Locate the cell with the specified text and output its [x, y] center coordinate. 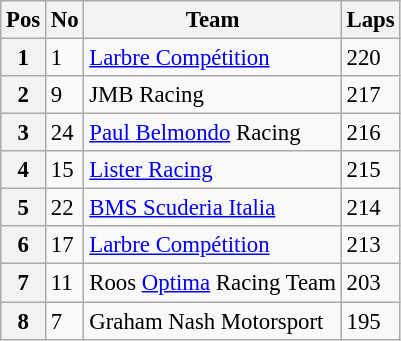
Roos Optima Racing Team [212, 283]
214 [370, 208]
195 [370, 321]
203 [370, 283]
Graham Nash Motorsport [212, 321]
JMB Racing [212, 95]
24 [65, 133]
Lister Racing [212, 170]
Team [212, 20]
8 [24, 321]
6 [24, 245]
2 [24, 95]
11 [65, 283]
17 [65, 245]
No [65, 20]
BMS Scuderia Italia [212, 208]
220 [370, 58]
216 [370, 133]
3 [24, 133]
15 [65, 170]
9 [65, 95]
217 [370, 95]
215 [370, 170]
Paul Belmondo Racing [212, 133]
Laps [370, 20]
213 [370, 245]
5 [24, 208]
4 [24, 170]
Pos [24, 20]
22 [65, 208]
